Capture the cell that displays the provided text and extract its [x, y] central coordinate. 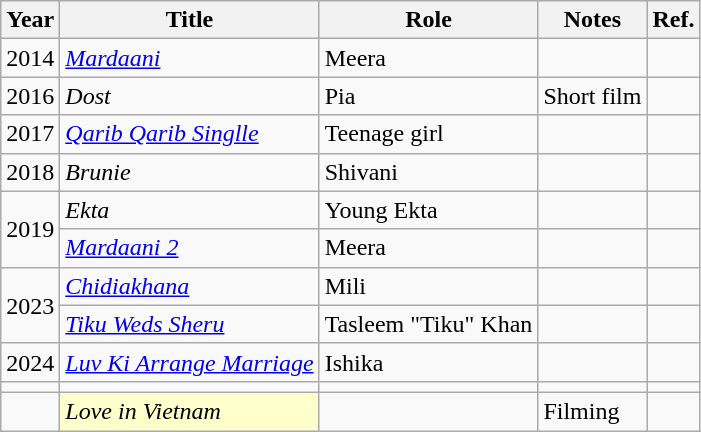
Notes [592, 20]
Brunie [190, 172]
Ekta [190, 210]
Role [428, 20]
Chidiakhana [190, 286]
2014 [30, 58]
Ishika [428, 362]
2019 [30, 229]
Mardaani 2 [190, 248]
2016 [30, 96]
2017 [30, 134]
Short film [592, 96]
Pia [428, 96]
Year [30, 20]
Shivani [428, 172]
2024 [30, 362]
Teenage girl [428, 134]
Tiku Weds Sheru [190, 324]
Title [190, 20]
Ref. [674, 20]
Tasleem "Tiku" Khan [428, 324]
Qarib Qarib Singlle [190, 134]
Love in Vietnam [190, 411]
Filming [592, 411]
Mili [428, 286]
2018 [30, 172]
Dost [190, 96]
Luv Ki Arrange Marriage [190, 362]
Mardaani [190, 58]
Young Ekta [428, 210]
2023 [30, 305]
